From the cell containing the given text, extract its center point as (X, Y) coordinate. 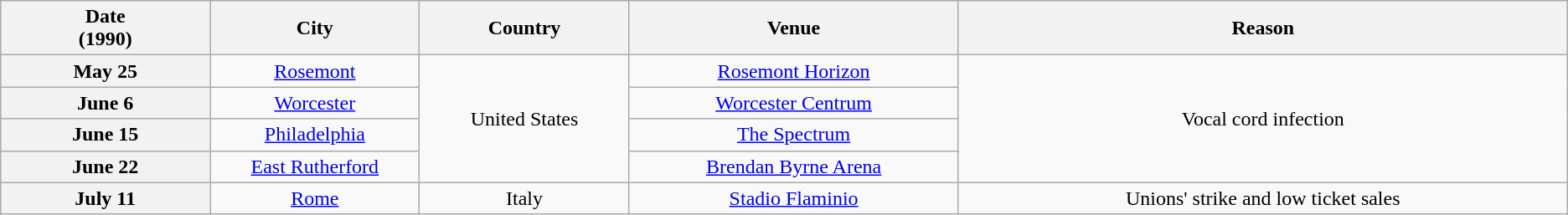
Rome (315, 198)
Stadio Flaminio (794, 198)
Venue (794, 28)
Worcester (315, 103)
Date(1990) (106, 28)
Rosemont (315, 71)
Worcester Centrum (794, 103)
Country (524, 28)
June 6 (106, 103)
Rosemont Horizon (794, 71)
East Rutherford (315, 166)
Italy (524, 198)
June 15 (106, 135)
United States (524, 119)
Unions' strike and low ticket sales (1263, 198)
July 11 (106, 198)
Brendan Byrne Arena (794, 166)
June 22 (106, 166)
City (315, 28)
Reason (1263, 28)
Vocal cord infection (1263, 119)
May 25 (106, 71)
The Spectrum (794, 135)
Philadelphia (315, 135)
